Detect which cell encompasses the target text, then output its (X, Y) center coordinate. 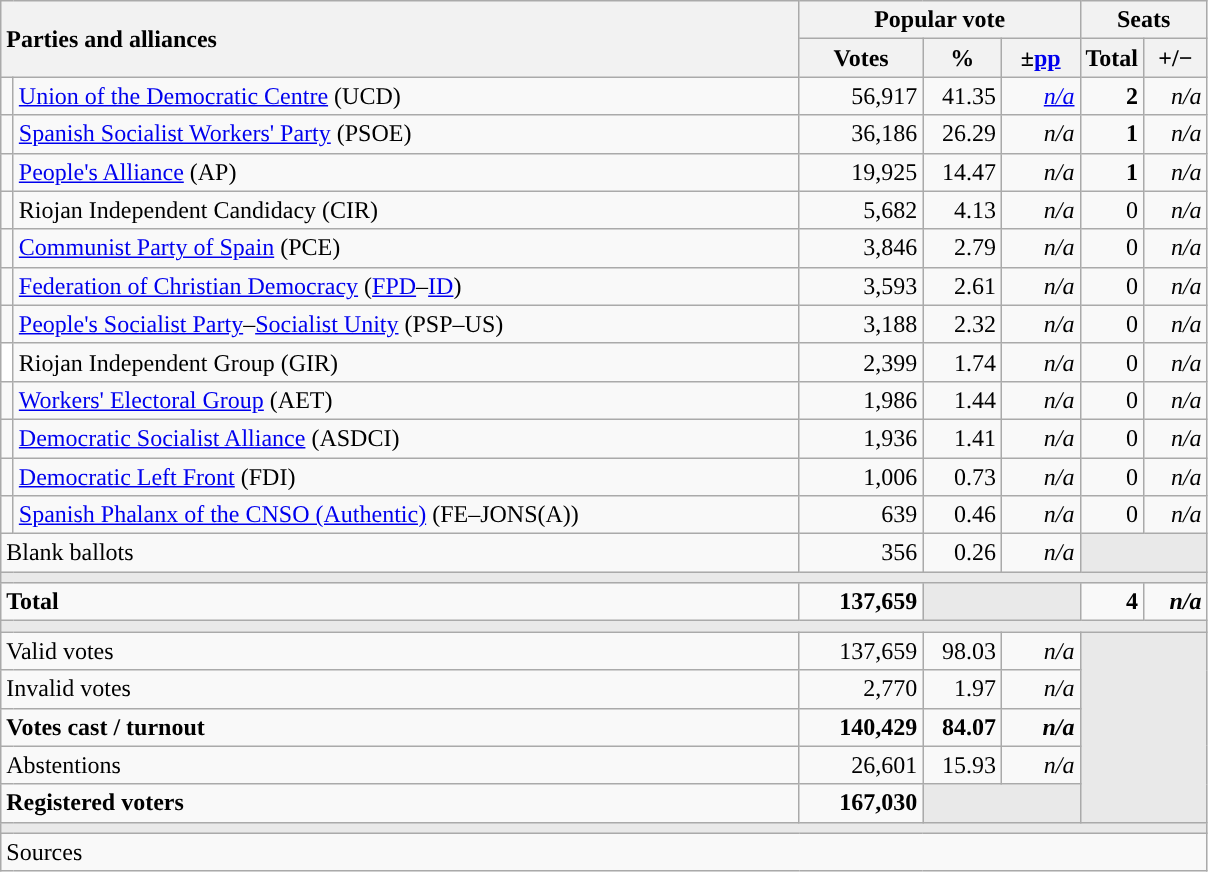
±pp (1040, 58)
Democratic Socialist Alliance (ASDCI) (406, 438)
1,006 (861, 477)
0.73 (962, 477)
3,593 (861, 286)
2.32 (962, 324)
140,429 (861, 727)
Valid votes (400, 651)
1,936 (861, 438)
0.26 (962, 553)
Democratic Left Front (FDI) (406, 477)
Invalid votes (400, 689)
1,986 (861, 400)
5,682 (861, 210)
1.97 (962, 689)
36,186 (861, 134)
84.07 (962, 727)
+/− (1176, 58)
Riojan Independent Group (GIR) (406, 362)
1.74 (962, 362)
2,770 (861, 689)
2.61 (962, 286)
Communist Party of Spain (PCE) (406, 248)
2.79 (962, 248)
14.47 (962, 172)
Spanish Socialist Workers' Party (PSOE) (406, 134)
26,601 (861, 765)
4.13 (962, 210)
2 (1112, 96)
98.03 (962, 651)
3,188 (861, 324)
3,846 (861, 248)
15.93 (962, 765)
Blank ballots (400, 553)
41.35 (962, 96)
2,399 (861, 362)
Popular vote (940, 20)
0.46 (962, 515)
Union of the Democratic Centre (UCD) (406, 96)
Federation of Christian Democracy (FPD–ID) (406, 286)
56,917 (861, 96)
1.41 (962, 438)
1.44 (962, 400)
26.29 (962, 134)
Votes cast / turnout (400, 727)
167,030 (861, 803)
Riojan Independent Candidacy (CIR) (406, 210)
Seats (1144, 20)
Sources (604, 852)
639 (861, 515)
Votes (861, 58)
19,925 (861, 172)
356 (861, 553)
Abstentions (400, 765)
Parties and alliances (400, 39)
Workers' Electoral Group (AET) (406, 400)
% (962, 58)
Registered voters (400, 803)
People's Alliance (AP) (406, 172)
4 (1112, 602)
People's Socialist Party–Socialist Unity (PSP–US) (406, 324)
Spanish Phalanx of the CNSO (Authentic) (FE–JONS(A)) (406, 515)
